Pinpoint the cell where the given text exists, returning its (x, y) midpoint coordinate. 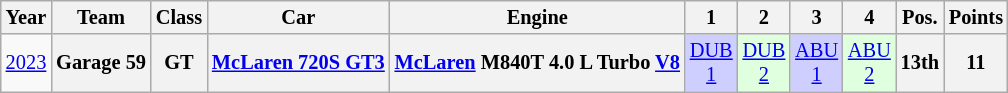
Pos. (920, 17)
Points (976, 17)
11 (976, 63)
ABU2 (870, 63)
GT (179, 63)
Car (298, 17)
Garage 59 (101, 63)
Year (26, 17)
DUB1 (712, 63)
DUB2 (764, 63)
Engine (538, 17)
Class (179, 17)
1 (712, 17)
3 (816, 17)
2 (764, 17)
McLaren 720S GT3 (298, 63)
ABU1 (816, 63)
Team (101, 17)
13th (920, 63)
4 (870, 17)
2023 (26, 63)
McLaren M840T 4.0 L Turbo V8 (538, 63)
